Capture the cell that displays the provided text and extract its [x, y] central coordinate. 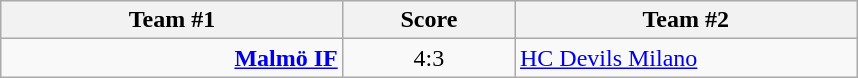
Score [428, 20]
HC Devils Milano [686, 58]
4:3 [428, 58]
Team #1 [172, 20]
Malmö IF [172, 58]
Team #2 [686, 20]
